Locate the cell with the specified text and output its (X, Y) center coordinate. 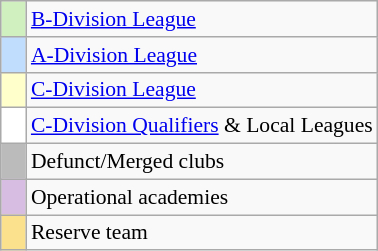
C-Division League (202, 90)
Operational academies (202, 197)
B-Division League (202, 19)
A-Division League (202, 55)
C-Division Qualifiers & Local Leagues (202, 126)
Reserve team (202, 233)
Defunct/Merged clubs (202, 162)
